For the text-containing cell, return its midpoint in (X, Y) coordinate format. 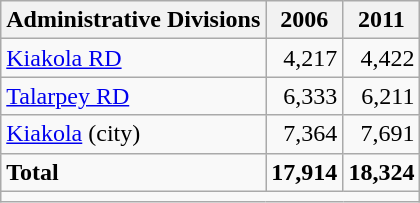
Total (134, 172)
6,211 (382, 96)
2006 (304, 20)
2011 (382, 20)
Kiakola (city) (134, 134)
18,324 (382, 172)
4,422 (382, 58)
6,333 (304, 96)
7,691 (382, 134)
Talarpey RD (134, 96)
4,217 (304, 58)
17,914 (304, 172)
7,364 (304, 134)
Kiakola RD (134, 58)
Administrative Divisions (134, 20)
